For the text-containing cell, return its midpoint in [X, Y] coordinate format. 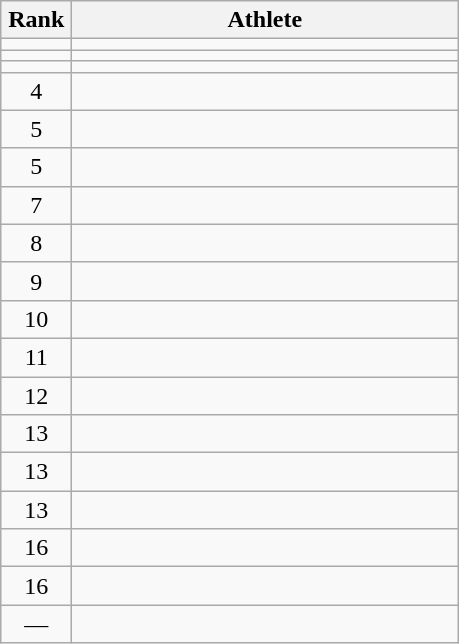
Rank [36, 20]
— [36, 624]
11 [36, 357]
7 [36, 205]
12 [36, 395]
9 [36, 281]
Athlete [265, 20]
8 [36, 243]
10 [36, 319]
4 [36, 91]
